Find where the given text appears and provide that cell's center as (X, Y) coordinate. 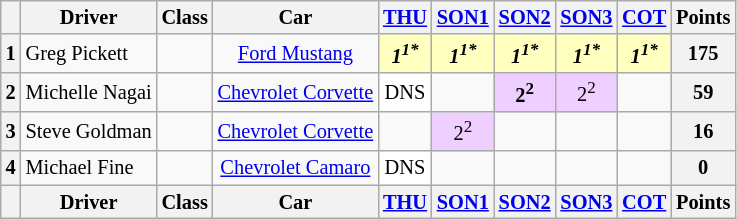
Michael Fine (89, 168)
1 (11, 54)
Steve Goldman (89, 132)
Chevrolet Camaro (296, 168)
Michelle Nagai (89, 92)
59 (703, 92)
0 (703, 168)
Greg Pickett (89, 54)
175 (703, 54)
16 (703, 132)
4 (11, 168)
3 (11, 132)
2 (11, 92)
Ford Mustang (296, 54)
